Return (X, Y) of the center of cell containing provided text 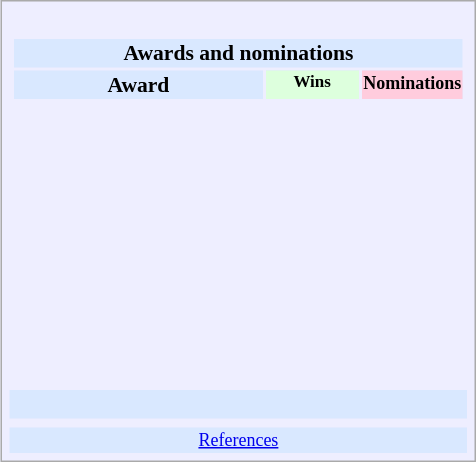
Awards and nominations (238, 53)
Wins (312, 84)
Awards and nominations Award Wins Nominations (239, 198)
Award (138, 84)
Nominations (412, 84)
References (239, 440)
